Capture the cell that displays the provided text and extract its (X, Y) central coordinate. 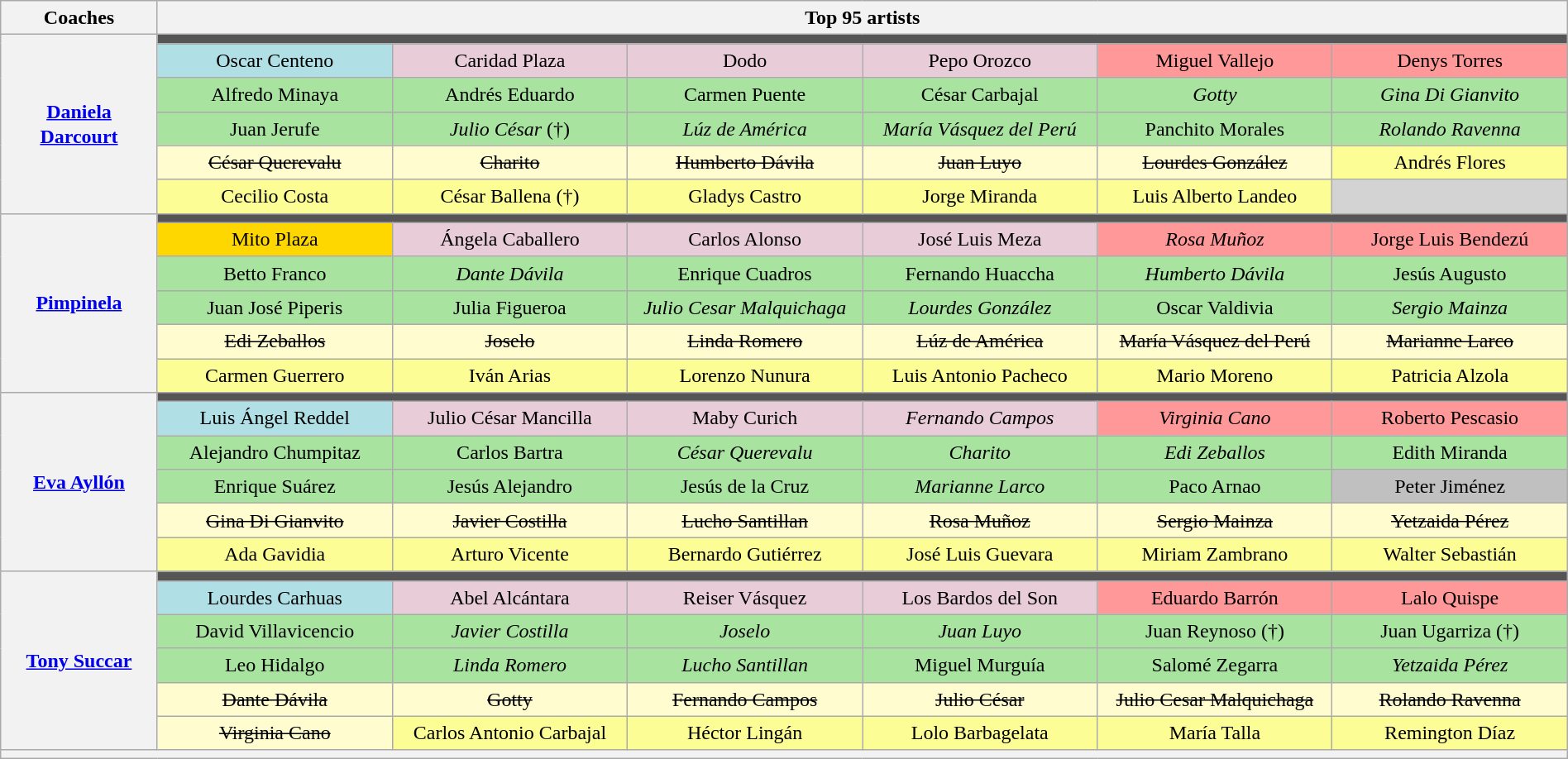
Juan Jerufe (275, 129)
Lolo Barbagelata (980, 733)
Juan Reynoso (†) (1215, 632)
Andrés Flores (1450, 162)
Patricia Alzola (1450, 375)
Ángela Caballero (509, 240)
Miguel Vallejo (1215, 61)
Luis Ángel Reddel (275, 418)
César Carbajal (980, 94)
José Luis Guevara (980, 554)
Top 95 artists (862, 18)
Pimpinela (79, 303)
Carmen Puente (745, 94)
Reiser Vásquez (745, 597)
Bernardo Gutiérrez (745, 554)
Los Bardos del Son (980, 597)
Walter Sebastián (1450, 554)
Julio César (†) (509, 129)
Edith Miranda (1450, 453)
Enrique Suárez (275, 486)
Caridad Plaza (509, 61)
Peter Jiménez (1450, 486)
Salomé Zegarra (1215, 665)
Mito Plaza (275, 240)
David Villavicencio (275, 632)
Arturo Vicente (509, 554)
Coaches (79, 18)
Julia Figueroa (509, 308)
José Luis Meza (980, 240)
Carlos Alonso (745, 240)
Lalo Quispe (1450, 597)
Carlos Bartra (509, 453)
Miriam Zambrano (1215, 554)
Dodo (745, 61)
Fernando Huaccha (980, 273)
Cecilio Costa (275, 197)
Mario Moreno (1215, 375)
Eva Ayllón (79, 482)
Jesús de la Cruz (745, 486)
Jesús Augusto (1450, 273)
Carmen Guerrero (275, 375)
Andrés Eduardo (509, 94)
Alfredo Minaya (275, 94)
Juan José Piperis (275, 308)
Betto Franco (275, 273)
Miguel Murguía (980, 665)
Gladys Castro (745, 197)
Jorge Luis Bendezú (1450, 240)
Lourdes Carhuas (275, 597)
Roberto Pescasio (1450, 418)
Julio César Mancilla (509, 418)
Oscar Valdivia (1215, 308)
Denys Torres (1450, 61)
Eduardo Barrón (1215, 597)
María Talla (1215, 733)
Jesús Alejandro (509, 486)
Julio César (980, 699)
Luis Alberto Landeo (1215, 197)
Héctor Lingán (745, 733)
Abel Alcántara (509, 597)
Panchito Morales (1215, 129)
Lorenzo Nunura (745, 375)
Daniela Darcourt (79, 124)
Jorge Miranda (980, 197)
César Ballena (†) (509, 197)
Paco Arnao (1215, 486)
Carlos Antonio Carbajal (509, 733)
Alejandro Chumpitaz (275, 453)
Oscar Centeno (275, 61)
Tony Succar (79, 661)
Pepo Orozco (980, 61)
Luis Antonio Pacheco (980, 375)
Leo Hidalgo (275, 665)
Remington Díaz (1450, 733)
Juan Ugarriza (†) (1450, 632)
Maby Curich (745, 418)
Iván Arias (509, 375)
Ada Gavidia (275, 554)
Enrique Cuadros (745, 273)
